Provide the (X, Y) coordinate of the cell's center where the given text is located.  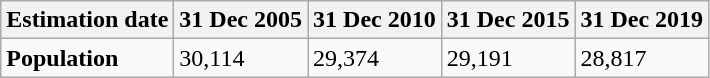
29,191 (508, 58)
31 Dec 2005 (241, 20)
Estimation date (88, 20)
30,114 (241, 58)
28,817 (642, 58)
31 Dec 2019 (642, 20)
31 Dec 2015 (508, 20)
31 Dec 2010 (375, 20)
29,374 (375, 58)
Population (88, 58)
